Capture the cell that displays the provided text and extract its (X, Y) central coordinate. 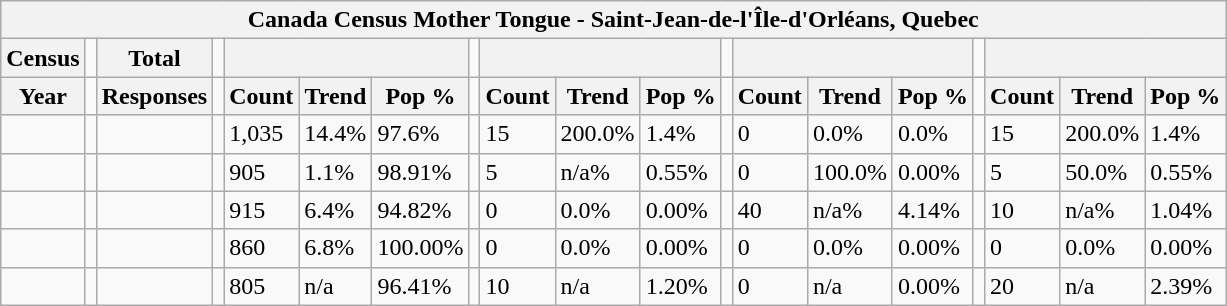
20 (1022, 286)
Total (154, 58)
2.39% (1186, 286)
50.0% (1102, 172)
100.00% (420, 248)
14.4% (336, 134)
4.14% (932, 210)
1.04% (1186, 210)
6.4% (336, 210)
Responses (154, 96)
Year (43, 96)
97.6% (420, 134)
860 (262, 248)
6.8% (336, 248)
Census (43, 58)
96.41% (420, 286)
Canada Census Mother Tongue - Saint-Jean-de-l'Île-d'Orléans, Quebec (614, 20)
915 (262, 210)
805 (262, 286)
1.20% (680, 286)
40 (770, 210)
100.0% (850, 172)
905 (262, 172)
1,035 (262, 134)
98.91% (420, 172)
94.82% (420, 210)
1.1% (336, 172)
